Extract the (x, y) coordinate from the center of the cell holding the provided text.  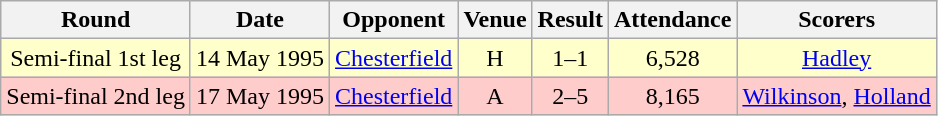
H (495, 58)
Round (96, 20)
2–5 (570, 96)
Attendance (672, 20)
A (495, 96)
Wilkinson, Holland (836, 96)
8,165 (672, 96)
1–1 (570, 58)
Semi-final 1st leg (96, 58)
17 May 1995 (260, 96)
6,528 (672, 58)
Date (260, 20)
Result (570, 20)
Opponent (394, 20)
Scorers (836, 20)
14 May 1995 (260, 58)
Hadley (836, 58)
Venue (495, 20)
Semi-final 2nd leg (96, 96)
